For the text-containing cell, return its midpoint in [X, Y] coordinate format. 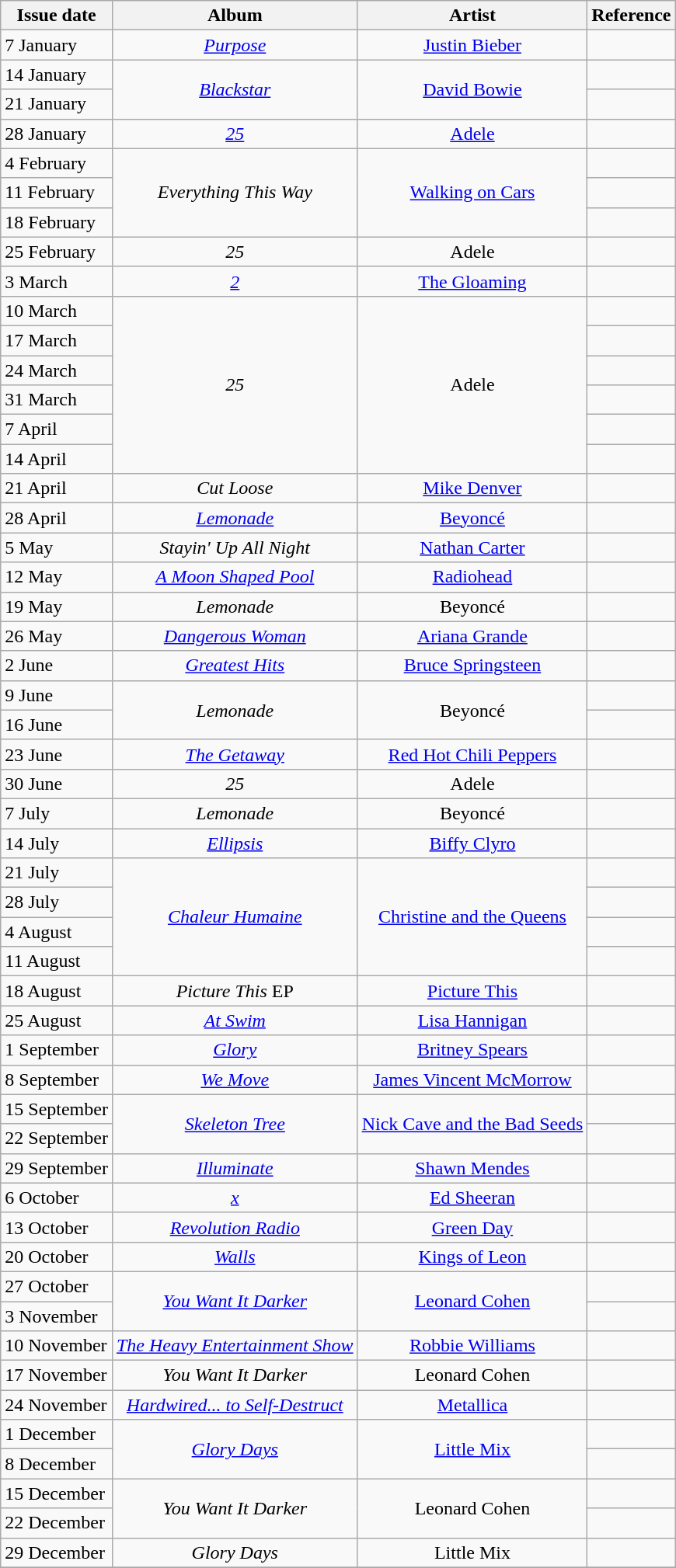
Red Hot Chili Peppers [472, 754]
The Heavy Entertainment Show [235, 1346]
Bruce Springsteen [472, 666]
14 July [57, 843]
14 April [57, 459]
Purpose [235, 45]
Dangerous Woman [235, 636]
17 March [57, 340]
Ellipsis [235, 843]
9 June [57, 695]
Radiohead [472, 577]
Everything This Way [235, 193]
28 April [57, 518]
24 March [57, 370]
29 September [57, 1168]
Robbie Williams [472, 1346]
Hardwired... to Self-Destruct [235, 1405]
21 July [57, 873]
2 [235, 281]
Reference [631, 16]
6 October [57, 1198]
Skeleton Tree [235, 1124]
10 March [57, 311]
Illuminate [235, 1168]
27 October [57, 1286]
21 April [57, 488]
The Gloaming [472, 281]
1 December [57, 1434]
Chaleur Humaine [235, 917]
Britney Spears [472, 1050]
Walls [235, 1257]
21 January [57, 104]
10 November [57, 1346]
25 February [57, 252]
30 June [57, 784]
Nick Cave and the Bad Seeds [472, 1124]
Nathan Carter [472, 548]
Justin Bieber [472, 45]
18 February [57, 222]
We Move [235, 1080]
Biffy Clyro [472, 843]
4 August [57, 932]
Artist [472, 16]
19 May [57, 607]
11 August [57, 961]
28 July [57, 902]
31 March [57, 400]
Picture This EP [235, 991]
5 May [57, 548]
At Swim [235, 1020]
7 January [57, 45]
13 October [57, 1227]
16 June [57, 725]
Revolution Radio [235, 1227]
12 May [57, 577]
17 November [57, 1375]
Shawn Mendes [472, 1168]
22 September [57, 1139]
Stayin' Up All Night [235, 548]
4 February [57, 163]
2 June [57, 666]
David Bowie [472, 89]
Picture This [472, 991]
Mike Denver [472, 488]
8 September [57, 1080]
Ariana Grande [472, 636]
3 March [57, 281]
Kings of Leon [472, 1257]
8 December [57, 1464]
3 November [57, 1316]
29 December [57, 1552]
The Getaway [235, 754]
Glory [235, 1050]
A Moon Shaped Pool [235, 577]
28 January [57, 134]
Ed Sheeran [472, 1198]
x [235, 1198]
20 October [57, 1257]
Green Day [472, 1227]
1 September [57, 1050]
James Vincent McMorrow [472, 1080]
15 September [57, 1109]
15 December [57, 1493]
14 January [57, 75]
Metallica [472, 1405]
Christine and the Queens [472, 917]
Cut Loose [235, 488]
Issue date [57, 16]
Album [235, 16]
23 June [57, 754]
7 April [57, 429]
7 July [57, 813]
22 December [57, 1523]
24 November [57, 1405]
25 August [57, 1020]
11 February [57, 193]
Greatest Hits [235, 666]
Lisa Hannigan [472, 1020]
18 August [57, 991]
Blackstar [235, 89]
26 May [57, 636]
Walking on Cars [472, 193]
